Find where the given text appears and provide that cell's center as (X, Y) coordinate. 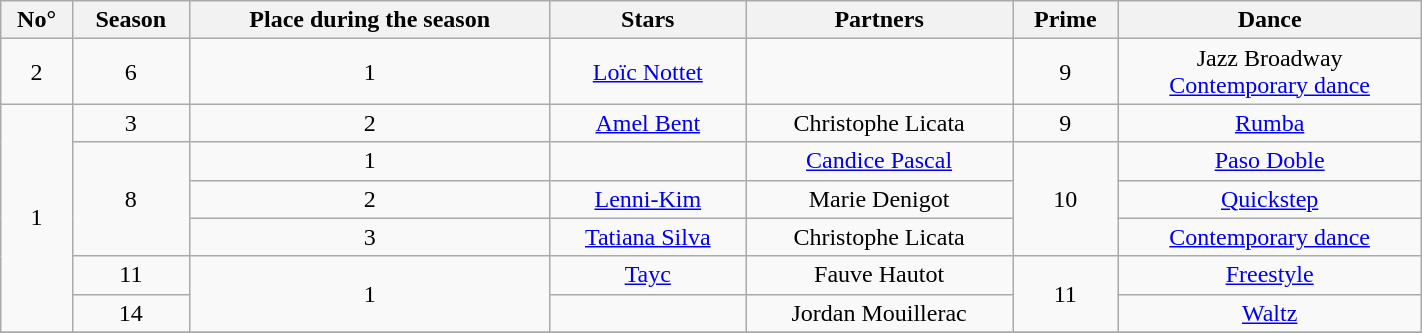
Marie Denigot (880, 199)
Lenni-Kim (648, 199)
14 (130, 313)
Candice Pascal (880, 161)
Contemporary dance (1270, 237)
Dance (1270, 20)
Rumba (1270, 123)
Place during the season (370, 20)
Prime (1066, 20)
Waltz (1270, 313)
Partners (880, 20)
No° (37, 20)
Amel Bent (648, 123)
Tatiana Silva (648, 237)
Loïc Nottet (648, 72)
Quickstep (1270, 199)
8 (130, 199)
Fauve Hautot (880, 275)
Paso Doble (1270, 161)
Stars (648, 20)
10 (1066, 199)
Tayc (648, 275)
Jazz BroadwayContemporary dance (1270, 72)
Jordan Mouillerac (880, 313)
Freestyle (1270, 275)
6 (130, 72)
Season (130, 20)
